Locate the cell with the specified text and output its (x, y) center coordinate. 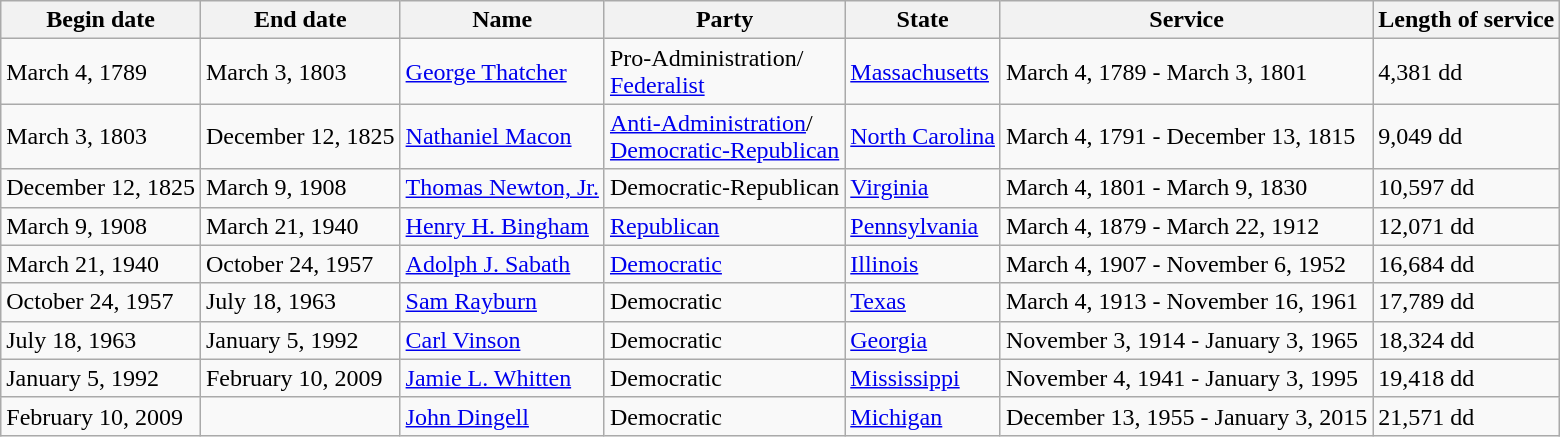
Republican (724, 226)
18,324 dd (1466, 340)
Massachusetts (923, 72)
November 4, 1941 - January 3, 1995 (1186, 378)
March 4, 1789 - March 3, 1801 (1186, 72)
March 4, 1791 - December 13, 1815 (1186, 136)
10,597 dd (1466, 188)
9,049 dd (1466, 136)
Carl Vinson (502, 340)
12,071 dd (1466, 226)
Michigan (923, 416)
December 13, 1955 - January 3, 2015 (1186, 416)
Service (1186, 20)
19,418 dd (1466, 378)
Thomas Newton, Jr. (502, 188)
Texas (923, 302)
21,571 dd (1466, 416)
March 4, 1789 (101, 72)
March 4, 1907 - November 6, 1952 (1186, 264)
17,789 dd (1466, 302)
Begin date (101, 20)
March 4, 1913 - November 16, 1961 (1186, 302)
16,684 dd (1466, 264)
March 4, 1801 - March 9, 1830 (1186, 188)
North Carolina (923, 136)
Jamie L. Whitten (502, 378)
Mississippi (923, 378)
Sam Rayburn (502, 302)
Nathaniel Macon (502, 136)
Pro-Administration/Federalist (724, 72)
Length of service (1466, 20)
Henry H. Bingham (502, 226)
Party (724, 20)
Pennsylvania (923, 226)
George Thatcher (502, 72)
End date (300, 20)
Anti-Administration/Democratic-Republican (724, 136)
Adolph J. Sabath (502, 264)
John Dingell (502, 416)
Illinois (923, 264)
Virginia (923, 188)
Democratic-Republican (724, 188)
State (923, 20)
Name (502, 20)
March 4, 1879 - March 22, 1912 (1186, 226)
Georgia (923, 340)
4,381 dd (1466, 72)
November 3, 1914 - January 3, 1965 (1186, 340)
